Scan for the cell matching the given text and deliver its [x, y] coordinate at center. 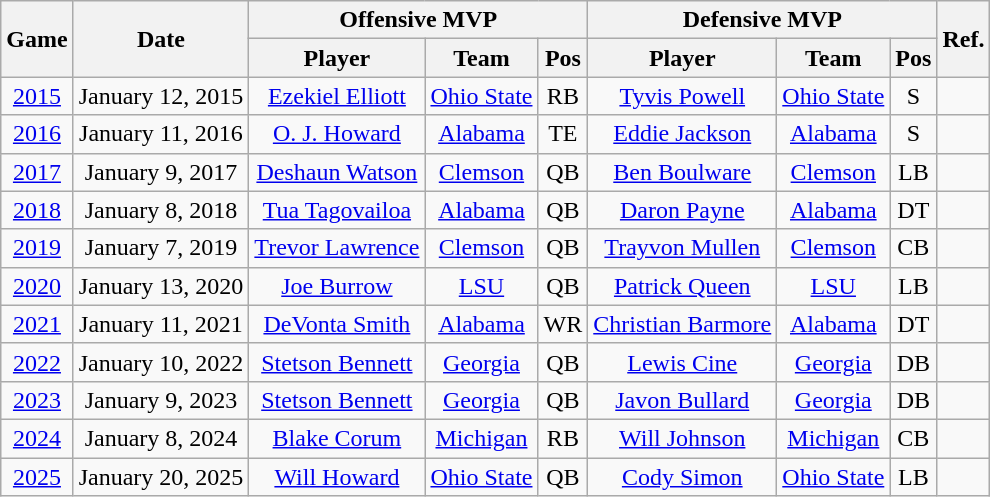
2021 [37, 324]
Lewis Cine [682, 362]
2020 [37, 286]
January 8, 2018 [161, 210]
Deshaun Watson [337, 172]
January 12, 2015 [161, 96]
TE [563, 134]
January 9, 2017 [161, 172]
Joe Burrow [337, 286]
2023 [37, 400]
Blake Corum [337, 438]
2016 [37, 134]
January 10, 2022 [161, 362]
2019 [37, 248]
January 9, 2023 [161, 400]
Ezekiel Elliott [337, 96]
January 20, 2025 [161, 477]
January 11, 2021 [161, 324]
Eddie Jackson [682, 134]
Defensive MVP [762, 20]
Ben Boulware [682, 172]
Will Howard [337, 477]
Tyvis Powell [682, 96]
WR [563, 324]
Date [161, 39]
January 8, 2024 [161, 438]
Cody Simon [682, 477]
Game [37, 39]
DeVonta Smith [337, 324]
Ref. [964, 39]
2015 [37, 96]
January 11, 2016 [161, 134]
Tua Tagovailoa [337, 210]
2017 [37, 172]
Will Johnson [682, 438]
January 13, 2020 [161, 286]
2025 [37, 477]
Javon Bullard [682, 400]
Trevor Lawrence [337, 248]
January 7, 2019 [161, 248]
Trayvon Mullen [682, 248]
Daron Payne [682, 210]
2018 [37, 210]
2022 [37, 362]
2024 [37, 438]
O. J. Howard [337, 134]
Christian Barmore [682, 324]
Patrick Queen [682, 286]
Offensive MVP [418, 20]
